Provide the [X, Y] coordinate of the cell's center where the given text is located.  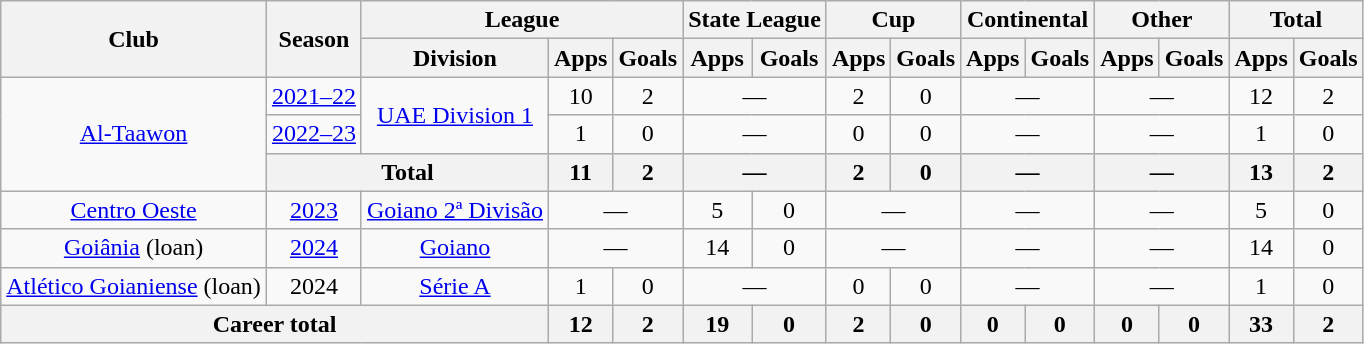
10 [580, 96]
Other [1162, 20]
Goiânia (loan) [134, 248]
Goiano [454, 248]
2021–22 [314, 96]
Centro Oeste [134, 210]
Série A [454, 286]
11 [580, 172]
19 [718, 324]
Atlético Goianiense (loan) [134, 286]
Al-Taawon [134, 134]
33 [1261, 324]
Season [314, 39]
Division [454, 58]
2022–23 [314, 134]
Goiano 2ª Divisão [454, 210]
State League [755, 20]
Career total [275, 324]
Continental [1028, 20]
2023 [314, 210]
13 [1261, 172]
Cup [893, 20]
Club [134, 39]
UAE Division 1 [454, 115]
League [522, 20]
